Determine the [x, y] coordinate at the center of the cell enclosing the given text.  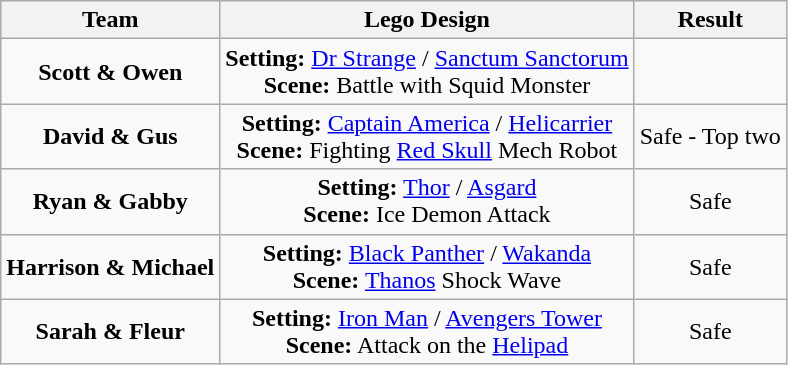
Lego Design [427, 20]
Team [110, 20]
Setting: Dr Strange / Sanctum SanctorumScene: Battle with Squid Monster [427, 72]
Harrison & Michael [110, 266]
Ryan & Gabby [110, 202]
Safe - Top two [710, 136]
Scott & Owen [110, 72]
Setting: Black Panther / WakandaScene: Thanos Shock Wave [427, 266]
Setting: Iron Man / Avengers TowerScene: Attack on the Helipad [427, 332]
Setting: Thor / AsgardScene: Ice Demon Attack [427, 202]
Result [710, 20]
David & Gus [110, 136]
Sarah & Fleur [110, 332]
Setting: Captain America / HelicarrierScene: Fighting Red Skull Mech Robot [427, 136]
